Return the [x, y] coordinate for the center point of the cell that contains the specified text.  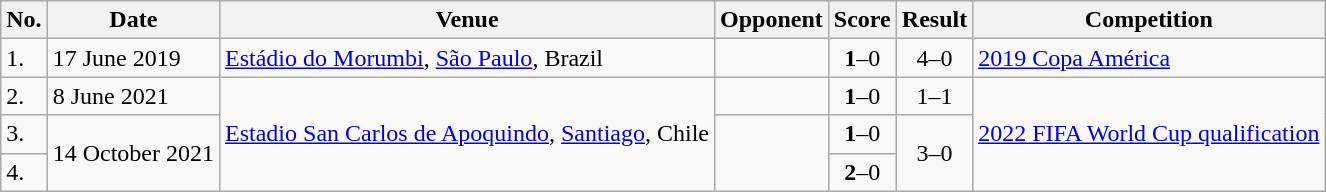
2. [24, 96]
8 June 2021 [133, 96]
1–1 [934, 96]
Estádio do Morumbi, São Paulo, Brazil [468, 58]
3–0 [934, 153]
3. [24, 134]
Date [133, 20]
Result [934, 20]
2019 Copa América [1149, 58]
Estadio San Carlos de Apoquindo, Santiago, Chile [468, 134]
2–0 [862, 172]
4–0 [934, 58]
1. [24, 58]
Competition [1149, 20]
Score [862, 20]
4. [24, 172]
14 October 2021 [133, 153]
2022 FIFA World Cup qualification [1149, 134]
Opponent [772, 20]
Venue [468, 20]
No. [24, 20]
17 June 2019 [133, 58]
